Find where the given text appears and provide that cell's center as (X, Y) coordinate. 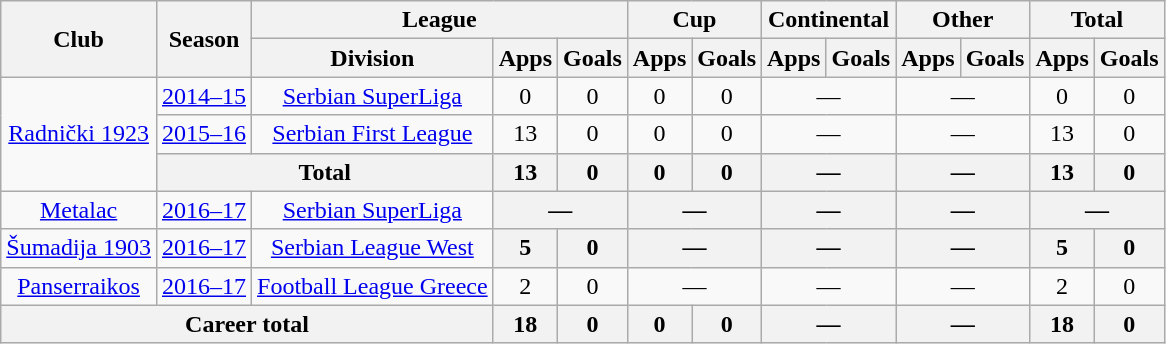
Other (963, 20)
2014–15 (204, 96)
Season (204, 39)
Serbian League West (373, 248)
2015–16 (204, 134)
Šumadija 1903 (79, 248)
Panserraikos (79, 286)
Career total (247, 324)
Club (79, 39)
Football League Greece (373, 286)
Radnički 1923 (79, 134)
League (440, 20)
Continental (829, 20)
Serbian First League (373, 134)
Metalac (79, 210)
Division (373, 58)
Cup (694, 20)
